Extract the (X, Y) coordinate from the center of the cell holding the provided text.  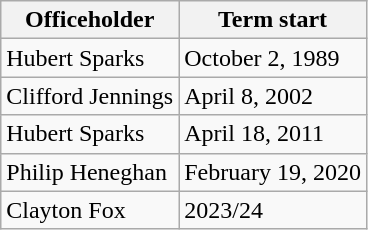
April 8, 2002 (273, 96)
February 19, 2020 (273, 172)
Officeholder (90, 20)
October 2, 1989 (273, 58)
Philip Heneghan (90, 172)
Term start (273, 20)
April 18, 2011 (273, 134)
2023/24 (273, 210)
Clayton Fox (90, 210)
Clifford Jennings (90, 96)
